For the text-containing cell, return its midpoint in [X, Y] coordinate format. 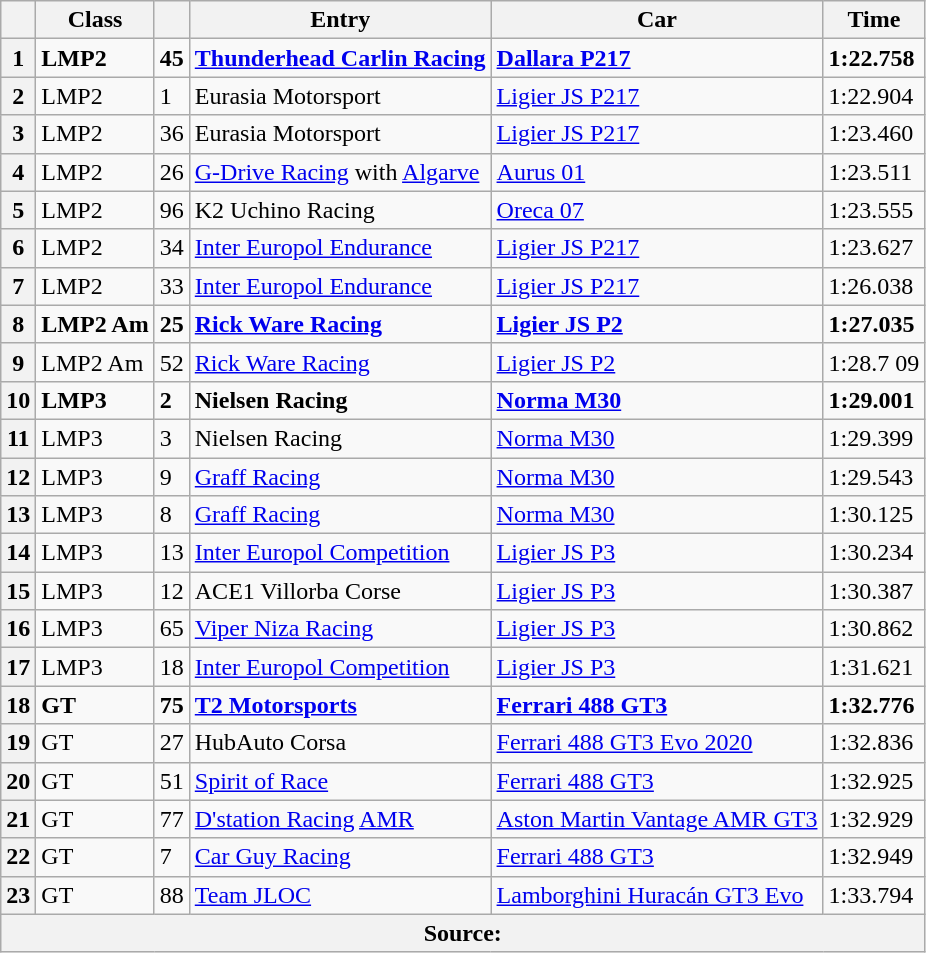
HubAuto Corsa [340, 743]
Spirit of Race [340, 781]
Team JLOC [340, 895]
51 [172, 781]
23 [18, 895]
Entry [340, 20]
1:30.862 [874, 629]
4 [18, 172]
1:23.511 [874, 172]
1:30.387 [874, 591]
88 [172, 895]
Time [874, 20]
Car Guy Racing [340, 857]
26 [172, 172]
5 [18, 210]
G-Drive Racing with Algarve [340, 172]
Aurus 01 [657, 172]
Source: [463, 933]
1:23.627 [874, 248]
34 [172, 248]
1:22.904 [874, 96]
T2 Motorsports [340, 705]
33 [172, 286]
10 [18, 400]
Car [657, 20]
1:23.555 [874, 210]
1:26.038 [874, 286]
1:29.001 [874, 400]
Class [95, 20]
Lamborghini Huracán GT3 Evo [657, 895]
22 [18, 857]
36 [172, 134]
1:23.460 [874, 134]
1:33.794 [874, 895]
96 [172, 210]
Viper Niza Racing [340, 629]
21 [18, 819]
65 [172, 629]
11 [18, 438]
1:22.758 [874, 58]
27 [172, 743]
14 [18, 553]
1:32.949 [874, 857]
15 [18, 591]
Aston Martin Vantage AMR GT3 [657, 819]
1:27.035 [874, 324]
16 [18, 629]
Dallara P217 [657, 58]
Thunderhead Carlin Racing [340, 58]
25 [172, 324]
1:32.776 [874, 705]
45 [172, 58]
1:32.929 [874, 819]
K2 Uchino Racing [340, 210]
1:31.621 [874, 667]
17 [18, 667]
52 [172, 362]
1:30.234 [874, 553]
1:32.925 [874, 781]
75 [172, 705]
Ferrari 488 GT3 Evo 2020 [657, 743]
20 [18, 781]
1:30.125 [874, 515]
Oreca 07 [657, 210]
1:28.7 09 [874, 362]
6 [18, 248]
1:29.543 [874, 477]
77 [172, 819]
1:32.836 [874, 743]
19 [18, 743]
ACE1 Villorba Corse [340, 591]
1:29.399 [874, 438]
D'station Racing AMR [340, 819]
